From the cell containing the given text, extract its center point as (x, y) coordinate. 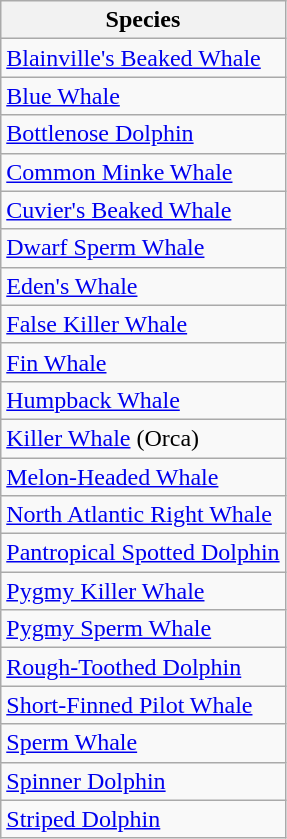
Fin Whale (143, 362)
Cuvier's Beaked Whale (143, 210)
Sperm Whale (143, 743)
Common Minke Whale (143, 172)
Blue Whale (143, 96)
Blainville's Beaked Whale (143, 58)
Pantropical Spotted Dolphin (143, 553)
Species (143, 20)
False Killer Whale (143, 324)
Short-Finned Pilot Whale (143, 705)
Pygmy Sperm Whale (143, 629)
Humpback Whale (143, 400)
Dwarf Sperm Whale (143, 248)
Pygmy Killer Whale (143, 591)
Spinner Dolphin (143, 781)
Melon-Headed Whale (143, 477)
Striped Dolphin (143, 819)
Killer Whale (Orca) (143, 438)
Bottlenose Dolphin (143, 134)
North Atlantic Right Whale (143, 515)
Rough-Toothed Dolphin (143, 667)
Eden's Whale (143, 286)
